Output the [x, y] coordinate of the center of the cell containing the given text.  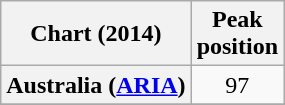
Australia (ARIA) [96, 85]
97 [237, 85]
Chart (2014) [96, 34]
Peakposition [237, 34]
